Scan for the cell matching the given text and deliver its [X, Y] coordinate at center. 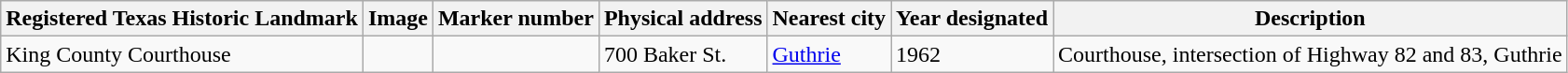
Nearest city [830, 19]
Registered Texas Historic Landmark [183, 19]
Marker number [516, 19]
Guthrie [830, 54]
Physical address [682, 19]
King County Courthouse [183, 54]
Courthouse, intersection of Highway 82 and 83, Guthrie [1311, 54]
Image [397, 19]
700 Baker St. [682, 54]
Description [1311, 19]
1962 [972, 54]
Year designated [972, 19]
